Capture the cell that displays the provided text and extract its (X, Y) central coordinate. 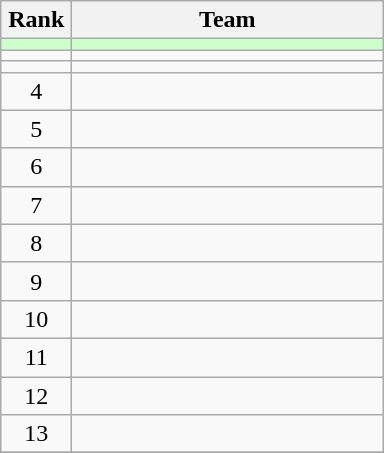
Rank (36, 20)
4 (36, 91)
10 (36, 319)
11 (36, 357)
13 (36, 434)
12 (36, 395)
9 (36, 281)
8 (36, 243)
7 (36, 205)
5 (36, 129)
Team (228, 20)
6 (36, 167)
